Locate the cell with the specified text and output its (X, Y) center coordinate. 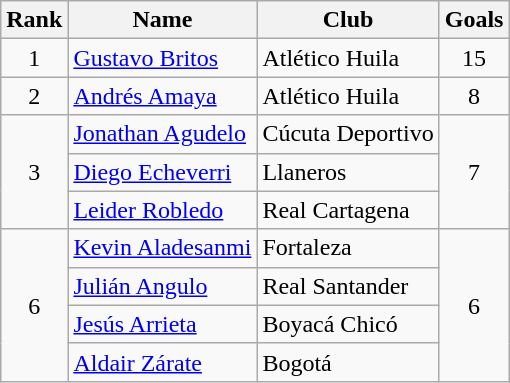
Rank (34, 20)
3 (34, 172)
Gustavo Britos (162, 58)
Name (162, 20)
Leider Robledo (162, 210)
7 (474, 172)
Kevin Aladesanmi (162, 248)
Diego Echeverri (162, 172)
Boyacá Chicó (348, 324)
15 (474, 58)
2 (34, 96)
Llaneros (348, 172)
1 (34, 58)
Fortaleza (348, 248)
8 (474, 96)
Club (348, 20)
Cúcuta Deportivo (348, 134)
Jesús Arrieta (162, 324)
Real Santander (348, 286)
Jonathan Agudelo (162, 134)
Julián Angulo (162, 286)
Andrés Amaya (162, 96)
Goals (474, 20)
Bogotá (348, 362)
Real Cartagena (348, 210)
Aldair Zárate (162, 362)
